From the cell containing the given text, extract its center point as [x, y] coordinate. 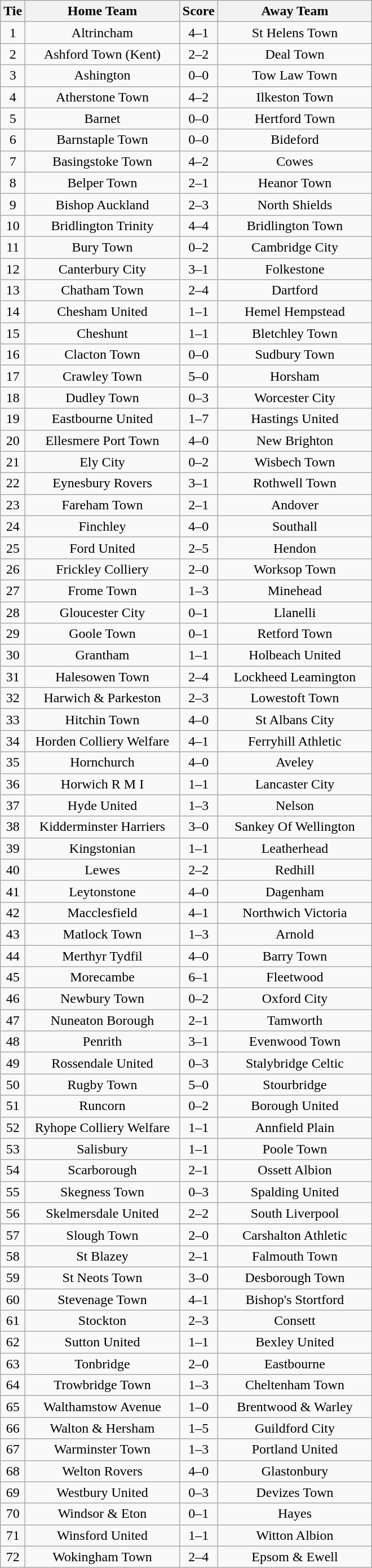
Tonbridge [103, 1364]
48 [13, 1042]
Home Team [103, 11]
Sankey Of Wellington [295, 827]
Arnold [295, 934]
35 [13, 763]
Dagenham [295, 891]
9 [13, 204]
54 [13, 1170]
Halesowen Town [103, 677]
Lewes [103, 870]
Ashington [103, 76]
72 [13, 1557]
South Liverpool [295, 1213]
57 [13, 1235]
42 [13, 913]
5 [13, 118]
41 [13, 891]
Hertford Town [295, 118]
Carshalton Athletic [295, 1235]
44 [13, 956]
14 [13, 312]
Skegness Town [103, 1192]
Walthamstow Avenue [103, 1407]
Stockton [103, 1321]
67 [13, 1450]
Belper Town [103, 183]
Stalybridge Celtic [295, 1063]
51 [13, 1106]
Epsom & Ewell [295, 1557]
28 [13, 612]
60 [13, 1299]
20 [13, 441]
Horwich R M I [103, 784]
Eynesbury Rovers [103, 483]
Hastings United [295, 419]
Hendon [295, 548]
Tow Law Town [295, 76]
Warminster Town [103, 1450]
Redhill [295, 870]
8 [13, 183]
11 [13, 247]
Devizes Town [295, 1492]
47 [13, 1020]
Grantham [103, 655]
30 [13, 655]
St Blazey [103, 1256]
Ellesmere Port Town [103, 441]
Frome Town [103, 591]
69 [13, 1492]
Ferryhill Athletic [295, 741]
50 [13, 1085]
23 [13, 505]
4 [13, 97]
Skelmersdale United [103, 1213]
Andover [295, 505]
Chatham Town [103, 290]
Worcester City [295, 398]
Borough United [295, 1106]
Cambridge City [295, 247]
St Neots Town [103, 1278]
71 [13, 1535]
Scarborough [103, 1170]
Chesham United [103, 312]
Leatherhead [295, 848]
24 [13, 526]
Poole Town [295, 1149]
Basingstoke Town [103, 161]
Minehead [295, 591]
Barnstaple Town [103, 140]
Spalding United [295, 1192]
Hornchurch [103, 763]
Harwich & Parkeston [103, 698]
17 [13, 376]
Ely City [103, 462]
12 [13, 269]
34 [13, 741]
39 [13, 848]
1–0 [198, 1407]
Witton Albion [295, 1535]
Bury Town [103, 247]
Score [198, 11]
Evenwood Town [295, 1042]
Ashford Town (Kent) [103, 54]
Dartford [295, 290]
Deal Town [295, 54]
37 [13, 805]
Bletchley Town [295, 333]
59 [13, 1278]
65 [13, 1407]
Sutton United [103, 1342]
1–7 [198, 419]
64 [13, 1385]
Slough Town [103, 1235]
Ilkeston Town [295, 97]
Gloucester City [103, 612]
Bishop Auckland [103, 204]
25 [13, 548]
Bridlington Town [295, 226]
Llanelli [295, 612]
Bridlington Trinity [103, 226]
Frickley Colliery [103, 569]
Welton Rovers [103, 1471]
1 [13, 33]
Fareham Town [103, 505]
Hemel Hempstead [295, 312]
66 [13, 1428]
Stourbridge [295, 1085]
40 [13, 870]
Horden Colliery Welfare [103, 741]
Northwich Victoria [295, 913]
Cowes [295, 161]
Crawley Town [103, 376]
Kidderminster Harriers [103, 827]
Aveley [295, 763]
Salisbury [103, 1149]
16 [13, 355]
49 [13, 1063]
4–4 [198, 226]
32 [13, 698]
Hayes [295, 1514]
Newbury Town [103, 999]
33 [13, 720]
Tie [13, 11]
7 [13, 161]
31 [13, 677]
Westbury United [103, 1492]
Walton & Hersham [103, 1428]
Rossendale United [103, 1063]
Lancaster City [295, 784]
Sudbury Town [295, 355]
63 [13, 1364]
Eastbourne United [103, 419]
43 [13, 934]
55 [13, 1192]
Ford United [103, 548]
Finchley [103, 526]
Tamworth [295, 1020]
29 [13, 634]
1–5 [198, 1428]
Goole Town [103, 634]
Wokingham Town [103, 1557]
15 [13, 333]
Nuneaton Borough [103, 1020]
Leytonstone [103, 891]
Worksop Town [295, 569]
Penrith [103, 1042]
Rothwell Town [295, 483]
Atherstone Town [103, 97]
Brentwood & Warley [295, 1407]
Falmouth Town [295, 1256]
Glastonbury [295, 1471]
18 [13, 398]
Southall [295, 526]
36 [13, 784]
58 [13, 1256]
27 [13, 591]
56 [13, 1213]
61 [13, 1321]
3 [13, 76]
38 [13, 827]
Dudley Town [103, 398]
Portland United [295, 1450]
13 [13, 290]
Morecambe [103, 977]
Away Team [295, 11]
6 [13, 140]
Rugby Town [103, 1085]
26 [13, 569]
22 [13, 483]
70 [13, 1514]
Nelson [295, 805]
Desborough Town [295, 1278]
Windsor & Eton [103, 1514]
Oxford City [295, 999]
Merthyr Tydfil [103, 956]
Hitchin Town [103, 720]
Hyde United [103, 805]
Folkestone [295, 269]
Lowestoft Town [295, 698]
Runcorn [103, 1106]
Clacton Town [103, 355]
Heanor Town [295, 183]
New Brighton [295, 441]
Kingstonian [103, 848]
Matlock Town [103, 934]
Ossett Albion [295, 1170]
21 [13, 462]
Eastbourne [295, 1364]
Macclesfield [103, 913]
Bishop's Stortford [295, 1299]
Altrincham [103, 33]
Annfield Plain [295, 1127]
6–1 [198, 977]
Cheltenham Town [295, 1385]
Stevenage Town [103, 1299]
Lockheed Leamington [295, 677]
St Albans City [295, 720]
Consett [295, 1321]
Barry Town [295, 956]
68 [13, 1471]
Barnet [103, 118]
52 [13, 1127]
62 [13, 1342]
Bideford [295, 140]
St Helens Town [295, 33]
North Shields [295, 204]
Trowbridge Town [103, 1385]
10 [13, 226]
2 [13, 54]
Ryhope Colliery Welfare [103, 1127]
Bexley United [295, 1342]
Guildford City [295, 1428]
2–5 [198, 548]
Canterbury City [103, 269]
19 [13, 419]
Horsham [295, 376]
Holbeach United [295, 655]
Retford Town [295, 634]
Fleetwood [295, 977]
45 [13, 977]
Wisbech Town [295, 462]
Winsford United [103, 1535]
53 [13, 1149]
Cheshunt [103, 333]
46 [13, 999]
